Capture the cell that displays the provided text and extract its [X, Y] central coordinate. 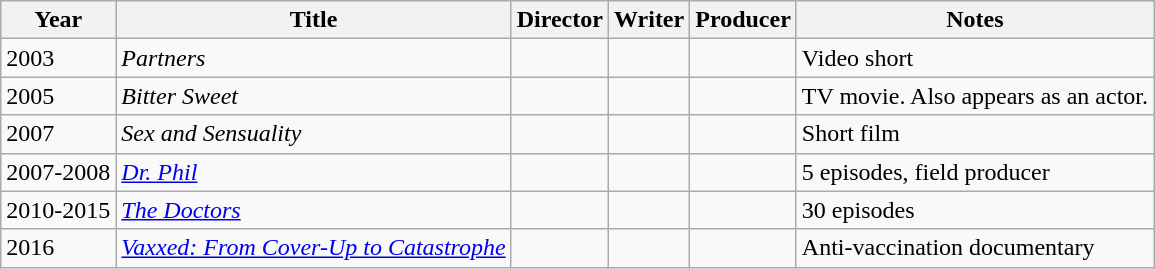
Video short [974, 58]
Partners [314, 58]
Anti-vaccination documentary [974, 248]
Writer [648, 20]
2010-2015 [58, 210]
Bitter Sweet [314, 96]
Producer [744, 20]
5 episodes, field producer [974, 172]
2005 [58, 96]
2007-2008 [58, 172]
Sex and Sensuality [314, 134]
Notes [974, 20]
2003 [58, 58]
Short film [974, 134]
2007 [58, 134]
Vaxxed: From Cover-Up to Catastrophe [314, 248]
Title [314, 20]
30 episodes [974, 210]
Dr. Phil [314, 172]
Year [58, 20]
2016 [58, 248]
Director [560, 20]
The Doctors [314, 210]
TV movie. Also appears as an actor. [974, 96]
